Scan for the cell matching the given text and deliver its (X, Y) coordinate at center. 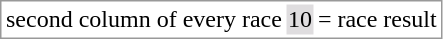
= race result (377, 19)
10 (300, 19)
second column of every race (144, 19)
